Extract the (x, y) coordinate from the center of the cell holding the provided text.  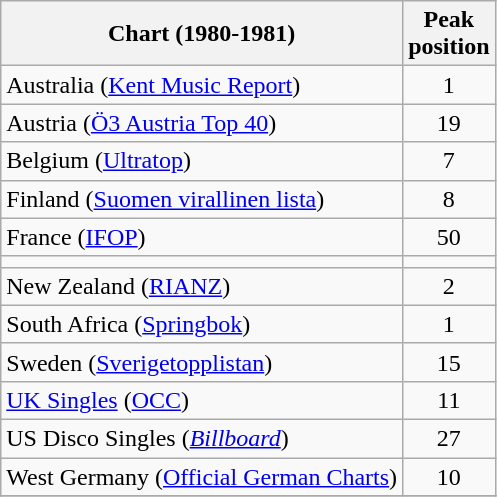
15 (449, 362)
7 (449, 161)
Chart (1980-1981) (202, 34)
2 (449, 286)
Austria (Ö3 Austria Top 40) (202, 123)
France (IFOP) (202, 237)
8 (449, 199)
Australia (Kent Music Report) (202, 85)
27 (449, 438)
South Africa (Springbok) (202, 324)
10 (449, 477)
West Germany (Official German Charts) (202, 477)
50 (449, 237)
Peakposition (449, 34)
11 (449, 400)
US Disco Singles (Billboard) (202, 438)
UK Singles (OCC) (202, 400)
New Zealand (RIANZ) (202, 286)
19 (449, 123)
Finland (Suomen virallinen lista) (202, 199)
Belgium (Ultratop) (202, 161)
Sweden (Sverigetopplistan) (202, 362)
